Locate the cell with the specified text and output its (X, Y) center coordinate. 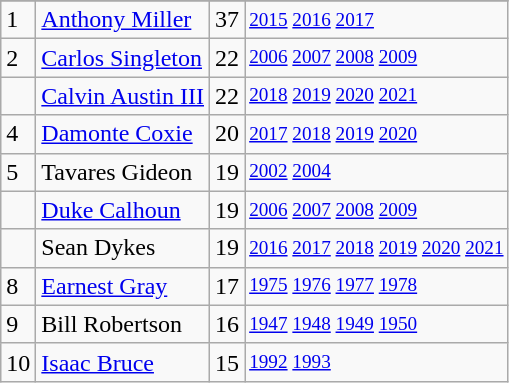
16 (228, 324)
2016 2017 2018 2019 2020 2021 (377, 248)
Tavares Gideon (123, 172)
10 (18, 362)
1947 1948 1949 1950 (377, 324)
Anthony Miller (123, 20)
2018 2019 2020 2021 (377, 96)
Carlos Singleton (123, 58)
Duke Calhoun (123, 210)
Earnest Gray (123, 286)
Calvin Austin III (123, 96)
2017 2018 2019 2020 (377, 134)
2015 2016 2017 (377, 20)
Isaac Bruce (123, 362)
Bill Robertson (123, 324)
Damonte Coxie (123, 134)
9 (18, 324)
2 (18, 58)
1 (18, 20)
37 (228, 20)
8 (18, 286)
17 (228, 286)
Sean Dykes (123, 248)
5 (18, 172)
2002 2004 (377, 172)
20 (228, 134)
1992 1993 (377, 362)
1975 1976 1977 1978 (377, 286)
4 (18, 134)
15 (228, 362)
